Return the (x, y) coordinate for the center point of the cell that contains the specified text.  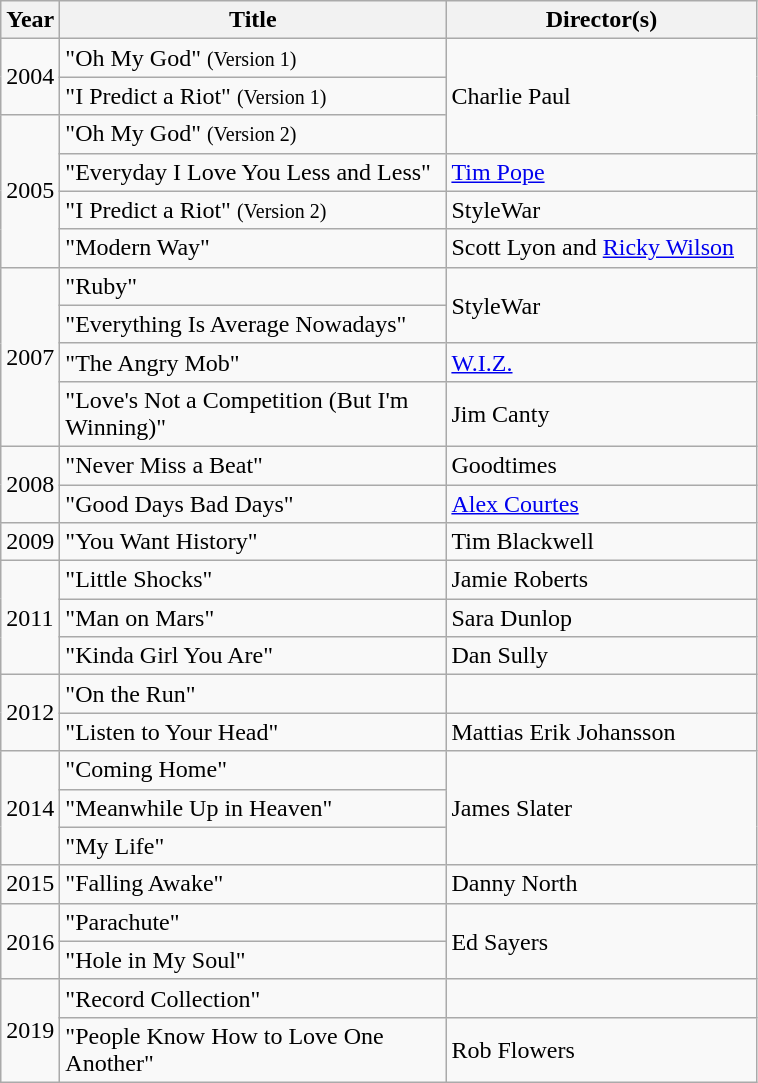
"Love's Not a Competition (But I'm Winning)" (253, 414)
"My Life" (253, 846)
"Listen to Your Head" (253, 732)
Danny North (602, 884)
W.I.Z. (602, 362)
James Slater (602, 808)
"I Predict a Riot" (Version 2) (253, 210)
"Oh My God" (Version 1) (253, 58)
Tim Blackwell (602, 542)
"Everything Is Average Nowadays" (253, 324)
"Never Miss a Beat" (253, 465)
"Everyday I Love You Less and Less" (253, 172)
"Meanwhile Up in Heaven" (253, 808)
Year (30, 20)
"On the Run" (253, 694)
Jim Canty (602, 414)
Alex Courtes (602, 503)
"Oh My God" (Version 2) (253, 134)
2019 (30, 1030)
"Man on Mars" (253, 618)
"Hole in My Soul" (253, 960)
"Modern Way" (253, 248)
Title (253, 20)
"People Know How to Love One Another" (253, 1050)
2016 (30, 941)
2012 (30, 713)
"Record Collection" (253, 998)
"Good Days Bad Days" (253, 503)
Mattias Erik Johansson (602, 732)
2007 (30, 356)
"Kinda Girl You Are" (253, 656)
2008 (30, 484)
2009 (30, 542)
Tim Pope (602, 172)
Rob Flowers (602, 1050)
Charlie Paul (602, 96)
Goodtimes (602, 465)
2014 (30, 808)
2015 (30, 884)
"The Angry Mob" (253, 362)
"Little Shocks" (253, 580)
Director(s) (602, 20)
Dan Sully (602, 656)
"I Predict a Riot" (Version 1) (253, 96)
"Falling Awake" (253, 884)
Scott Lyon and Ricky Wilson (602, 248)
"Coming Home" (253, 770)
"Parachute" (253, 922)
Jamie Roberts (602, 580)
2005 (30, 191)
"Ruby" (253, 286)
Ed Sayers (602, 941)
2011 (30, 618)
"You Want History" (253, 542)
2004 (30, 77)
Sara Dunlop (602, 618)
